Provide the [X, Y] coordinate of the cell's center where the given text is located.  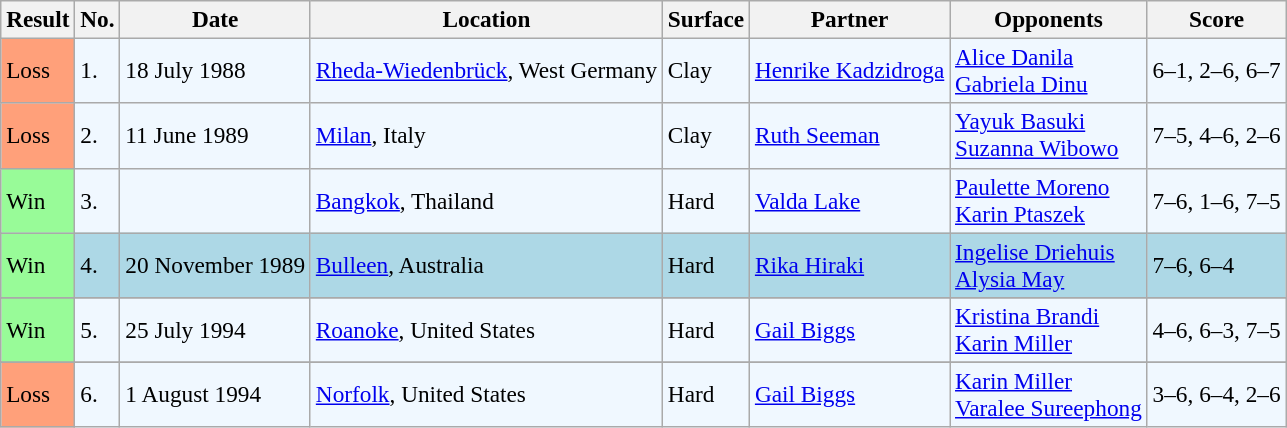
Date [215, 19]
7–6, 1–6, 7–5 [1216, 200]
2. [98, 136]
3. [98, 200]
18 July 1988 [215, 70]
Kristina Brandi Karin Miller [1049, 330]
7–5, 4–6, 2–6 [1216, 136]
20 November 1989 [215, 264]
Score [1216, 19]
Rika Hiraki [850, 264]
4–6, 6–3, 7–5 [1216, 330]
Valda Lake [850, 200]
Rheda-Wiedenbrück, West Germany [486, 70]
Bulleen, Australia [486, 264]
Opponents [1049, 19]
6–1, 2–6, 6–7 [1216, 70]
Bangkok, Thailand [486, 200]
Norfolk, United States [486, 394]
Yayuk Basuki Suzanna Wibowo [1049, 136]
No. [98, 19]
5. [98, 330]
7–6, 6–4 [1216, 264]
6. [98, 394]
Ruth Seeman [850, 136]
Ingelise Driehuis Alysia May [1049, 264]
Partner [850, 19]
Roanoke, United States [486, 330]
1 August 1994 [215, 394]
25 July 1994 [215, 330]
11 June 1989 [215, 136]
Milan, Italy [486, 136]
Paulette Moreno Karin Ptaszek [1049, 200]
Karin Miller Varalee Sureephong [1049, 394]
4. [98, 264]
Surface [706, 19]
3–6, 6–4, 2–6 [1216, 394]
Alice Danila Gabriela Dinu [1049, 70]
Result [38, 19]
Location [486, 19]
Henrike Kadzidroga [850, 70]
1. [98, 70]
